Capture the cell that displays the provided text and extract its [X, Y] central coordinate. 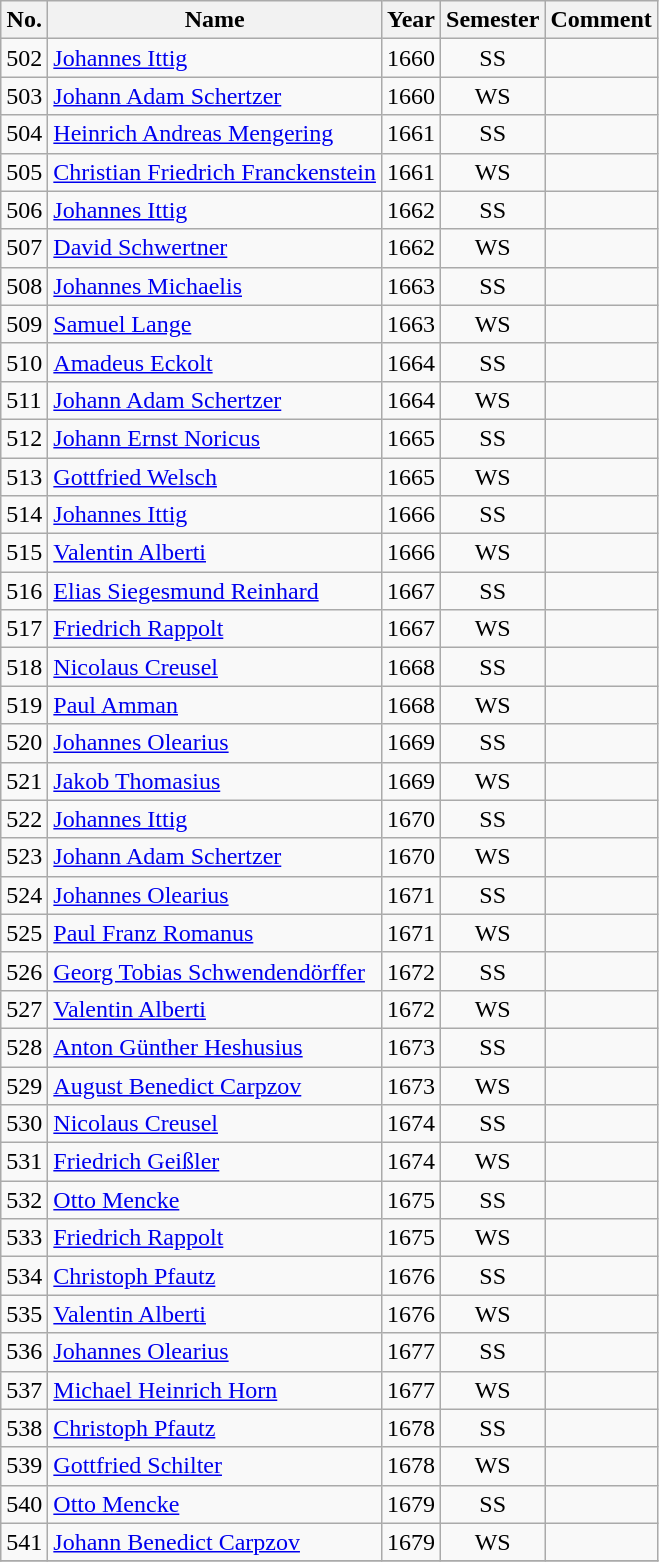
Semester [493, 20]
512 [24, 438]
No. [24, 20]
519 [24, 705]
Johannes Michaelis [215, 286]
Amadeus Eckolt [215, 362]
520 [24, 743]
August Benedict Carpzov [215, 1085]
537 [24, 1390]
531 [24, 1162]
Name [215, 20]
Gottfried Schilter [215, 1466]
540 [24, 1504]
504 [24, 134]
Paul Amman [215, 705]
Heinrich Andreas Mengering [215, 134]
Comment [601, 20]
David Schwertner [215, 248]
523 [24, 857]
516 [24, 591]
526 [24, 971]
Michael Heinrich Horn [215, 1390]
514 [24, 515]
Christian Friedrich Franckenstein [215, 172]
Johann Ernst Noricus [215, 438]
502 [24, 58]
Jakob Thomasius [215, 781]
535 [24, 1314]
506 [24, 210]
Samuel Lange [215, 324]
Elias Siegesmund Reinhard [215, 591]
533 [24, 1238]
527 [24, 1009]
Gottfried Welsch [215, 477]
509 [24, 324]
511 [24, 400]
Friedrich Geißler [215, 1162]
530 [24, 1124]
515 [24, 553]
505 [24, 172]
Paul Franz Romanus [215, 933]
534 [24, 1276]
529 [24, 1085]
Johann Benedict Carpzov [215, 1542]
Anton Günther Heshusius [215, 1047]
Georg Tobias Schwendendörffer [215, 971]
539 [24, 1466]
541 [24, 1542]
507 [24, 248]
525 [24, 933]
503 [24, 96]
532 [24, 1200]
538 [24, 1428]
517 [24, 629]
Year [410, 20]
513 [24, 477]
508 [24, 286]
522 [24, 819]
524 [24, 895]
528 [24, 1047]
536 [24, 1352]
518 [24, 667]
521 [24, 781]
510 [24, 362]
